Capture the cell that displays the provided text and extract its (X, Y) central coordinate. 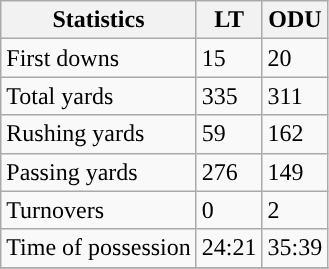
Passing yards (99, 172)
35:39 (295, 248)
276 (229, 172)
20 (295, 58)
0 (229, 210)
Turnovers (99, 210)
Statistics (99, 20)
149 (295, 172)
Total yards (99, 96)
2 (295, 210)
24:21 (229, 248)
311 (295, 96)
LT (229, 20)
335 (229, 96)
162 (295, 134)
First downs (99, 58)
Rushing yards (99, 134)
ODU (295, 20)
Time of possession (99, 248)
15 (229, 58)
59 (229, 134)
